Output the [X, Y] coordinate of the center of the cell containing the given text.  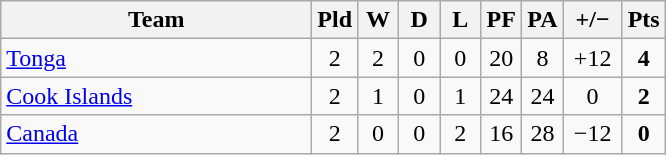
PF [502, 20]
Team [156, 20]
D [420, 20]
20 [502, 58]
28 [542, 134]
Cook Islands [156, 96]
16 [502, 134]
L [460, 20]
8 [542, 58]
+12 [592, 58]
+/− [592, 20]
Tonga [156, 58]
W [378, 20]
Pts [644, 20]
Canada [156, 134]
PA [542, 20]
Pld [335, 20]
−12 [592, 134]
4 [644, 58]
